From the cell containing the given text, extract its center point as [x, y] coordinate. 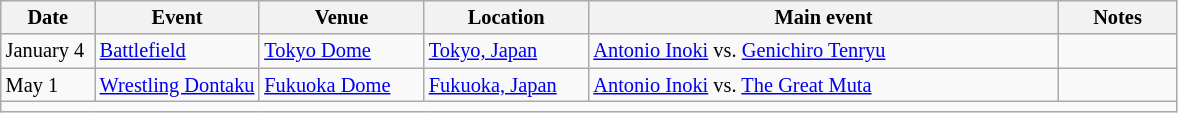
Date [48, 17]
Main event [823, 17]
Antonio Inoki vs. Genichiro Tenryu [823, 51]
May 1 [48, 85]
Location [506, 17]
Antonio Inoki vs. The Great Muta [823, 85]
January 4 [48, 51]
Wrestling Dontaku [178, 85]
Fukuoka Dome [342, 85]
Battlefield [178, 51]
Notes [1118, 17]
Tokyo Dome [342, 51]
Venue [342, 17]
Tokyo, Japan [506, 51]
Event [178, 17]
Fukuoka, Japan [506, 85]
